From the cell containing the given text, extract its center point as [X, Y] coordinate. 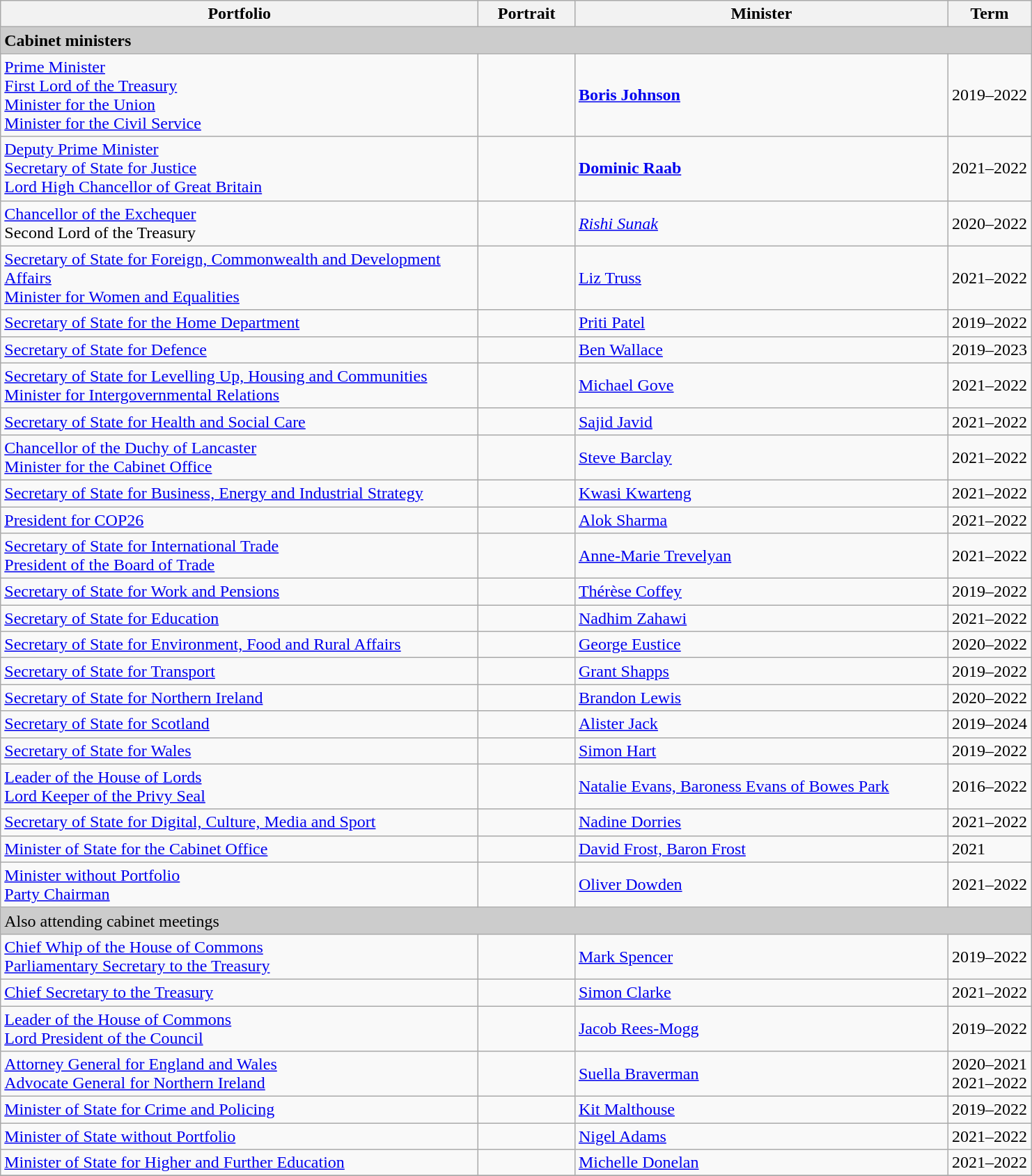
Secretary of State for International TradePresident of the Board of Trade [240, 556]
Suella Braverman [761, 1074]
2020–20212021–2022 [989, 1074]
Secretary of State for Foreign, Commonwealth and Development AffairsMinister for Women and Equalities [240, 278]
Minister of State for the Cabinet Office [240, 849]
Attorney General for England and WalesAdvocate General for Northern Ireland [240, 1074]
Minister of State for Higher and Further Education [240, 1163]
Steve Barclay [761, 457]
Secretary of State for Digital, Culture, Media and Sport [240, 822]
Secretary of State for Defence [240, 350]
Leader of the House of LordsLord Keeper of the Privy Seal [240, 787]
Chief Secretary to the Treasury [240, 992]
Grant Shapps [761, 671]
Boris Johnson [761, 95]
Minister without Portfolio Party Chairman [240, 884]
Mark Spencer [761, 957]
Natalie Evans, Baroness Evans of Bowes Park [761, 787]
Thérèse Coffey [761, 592]
Minister of State without Portfolio [240, 1136]
Secretary of State for Environment, Food and Rural Affairs [240, 645]
President for COP26 [240, 520]
Ben Wallace [761, 350]
David Frost, Baron Frost [761, 849]
2019–2023 [989, 350]
Also attending cabinet meetings [516, 920]
Chancellor of the Duchy of LancasterMinister for the Cabinet Office [240, 457]
Secretary of State for Northern Ireland [240, 698]
Kwasi Kwarteng [761, 493]
Simon Clarke [761, 992]
Alister Jack [761, 724]
2016–2022 [989, 787]
George Eustice [761, 645]
2021 [989, 849]
Nigel Adams [761, 1136]
Jacob Rees-Mogg [761, 1028]
Nadhim Zahawi [761, 618]
Secretary of State for Work and Pensions [240, 592]
Liz Truss [761, 278]
Kit Malthouse [761, 1110]
Secretary of State for Levelling Up, Housing and CommunitiesMinister for Intergovernmental Relations [240, 386]
Secretary of State for Business, Energy and Industrial Strategy [240, 493]
Portrait [526, 14]
2019–2024 [989, 724]
Alok Sharma [761, 520]
Anne-Marie Trevelyan [761, 556]
Chief Whip of the House of CommonsParliamentary Secretary to the Treasury [240, 957]
Oliver Dowden [761, 884]
Michael Gove [761, 386]
Cabinet ministers [516, 40]
Prime MinisterFirst Lord of the TreasuryMinister for the UnionMinister for the Civil Service [240, 95]
Portfolio [240, 14]
Nadine Dorries [761, 822]
Priti Patel [761, 323]
Chancellor of the ExchequerSecond Lord of the Treasury [240, 223]
Secretary of State for Scotland [240, 724]
Rishi Sunak [761, 223]
Simon Hart [761, 751]
Michelle Donelan [761, 1163]
Term [989, 14]
Brandon Lewis [761, 698]
Secretary of State for Education [240, 618]
Secretary of State for Health and Social Care [240, 421]
Minister [761, 14]
Secretary of State for the Home Department [240, 323]
Leader of the House of CommonsLord President of the Council [240, 1028]
Secretary of State for Transport [240, 671]
Secretary of State for Wales [240, 751]
Dominic Raab [761, 168]
Minister of State for Crime and Policing [240, 1110]
Deputy Prime MinisterSecretary of State for JusticeLord High Chancellor of Great Britain [240, 168]
Sajid Javid [761, 421]
